Return the (X, Y) coordinate for the center point of the cell that contains the specified text.  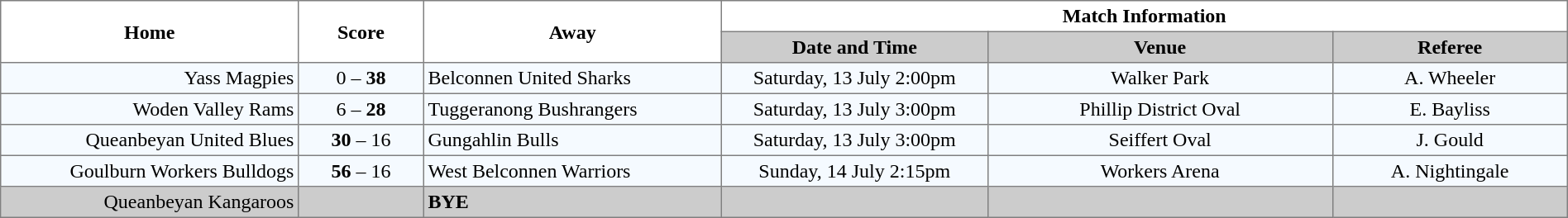
BYE (572, 202)
6 – 28 (361, 109)
Tuggeranong Bushrangers (572, 109)
Score (361, 31)
Sunday, 14 July 2:15pm (854, 171)
Gungahlin Bulls (572, 140)
Queanbeyan Kangaroos (150, 202)
Match Information (1145, 17)
0 – 38 (361, 78)
56 – 16 (361, 171)
Goulburn Workers Bulldogs (150, 171)
A. Nightingale (1450, 171)
Venue (1159, 47)
Home (150, 31)
West Belconnen Warriors (572, 171)
Queanbeyan United Blues (150, 140)
Date and Time (854, 47)
Walker Park (1159, 78)
Away (572, 31)
E. Bayliss (1450, 109)
J. Gould (1450, 140)
Saturday, 13 July 2:00pm (854, 78)
Phillip District Oval (1159, 109)
30 – 16 (361, 140)
Workers Arena (1159, 171)
Woden Valley Rams (150, 109)
Yass Magpies (150, 78)
Seiffert Oval (1159, 140)
Belconnen United Sharks (572, 78)
Referee (1450, 47)
A. Wheeler (1450, 78)
